Extract the [x, y] coordinate from the center of the cell holding the provided text.  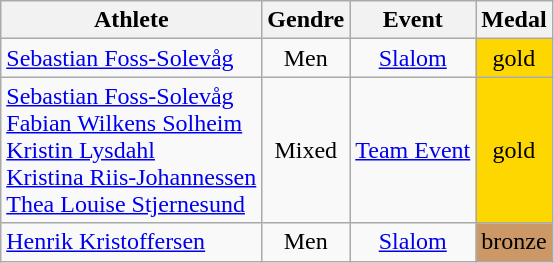
bronze [514, 242]
Event [413, 20]
Sebastian Foss-Solevåg [132, 58]
Medal [514, 20]
Henrik Kristoffersen [132, 242]
Gendre [306, 20]
Athlete [132, 20]
Team Event [413, 150]
Mixed [306, 150]
Sebastian Foss-SolevågFabian Wilkens SolheimKristin LysdahlKristina Riis-JohannessenThea Louise Stjernesund [132, 150]
